Pinpoint the cell where the given text exists, returning its (x, y) midpoint coordinate. 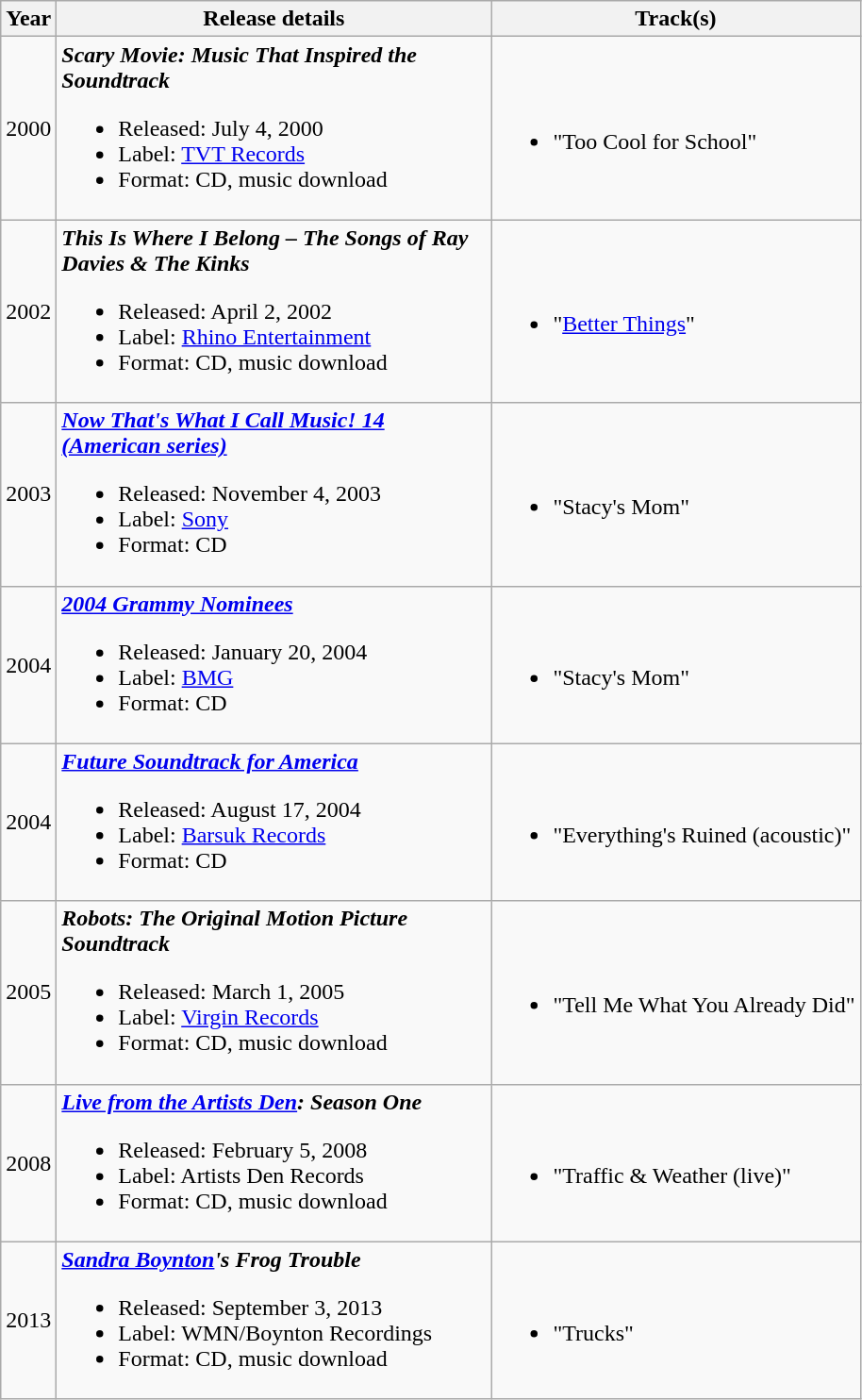
Now That's What I Call Music! 14 (American series)Released: November 4, 2003Label: SonyFormat: CD (274, 494)
Scary Movie: Music That Inspired the SoundtrackReleased: July 4, 2000Label: TVT RecordsFormat: CD, music download (274, 128)
"Everything's Ruined (acoustic)" (675, 823)
"Better Things" (675, 311)
"Traffic & Weather (live)" (675, 1162)
"Trucks" (675, 1321)
Track(s) (675, 19)
2013 (28, 1321)
Live from the Artists Den: Season OneReleased: February 5, 2008Label: Artists Den RecordsFormat: CD, music download (274, 1162)
"Too Cool for School" (675, 128)
2005 (28, 992)
This Is Where I Belong – The Songs of Ray Davies & The KinksReleased: April 2, 2002Label: Rhino EntertainmentFormat: CD, music download (274, 311)
Year (28, 19)
2003 (28, 494)
2000 (28, 128)
Robots: The Original Motion Picture SoundtrackReleased: March 1, 2005Label: Virgin RecordsFormat: CD, music download (274, 992)
2002 (28, 311)
2004 Grammy NomineesReleased: January 20, 2004Label: BMGFormat: CD (274, 664)
Release details (274, 19)
2008 (28, 1162)
Sandra Boynton's Frog TroubleReleased: September 3, 2013Label: WMN/Boynton RecordingsFormat: CD, music download (274, 1321)
Future Soundtrack for AmericaReleased: August 17, 2004Label: Barsuk RecordsFormat: CD (274, 823)
"Tell Me What You Already Did" (675, 992)
